From the cell containing the given text, extract its center point as (X, Y) coordinate. 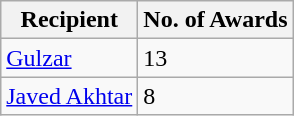
Gulzar (70, 58)
Javed Akhtar (70, 96)
13 (216, 58)
No. of Awards (216, 20)
Recipient (70, 20)
8 (216, 96)
